Find where the given text appears and provide that cell's center as (X, Y) coordinate. 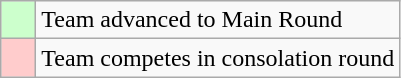
Team competes in consolation round (218, 58)
Team advanced to Main Round (218, 20)
